Provide the [X, Y] coordinate of the cell's center where the given text is located.  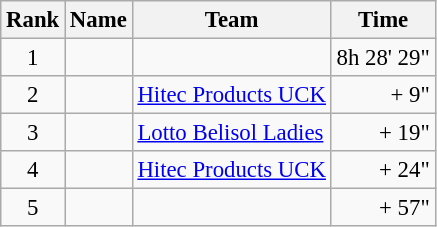
Team [232, 20]
2 [33, 95]
+ 57" [383, 208]
8h 28' 29" [383, 58]
+ 19" [383, 133]
5 [33, 208]
Name [99, 20]
Rank [33, 20]
3 [33, 133]
1 [33, 58]
Time [383, 20]
4 [33, 170]
+ 24" [383, 170]
Lotto Belisol Ladies [232, 133]
+ 9" [383, 95]
